Scan for the cell matching the given text and deliver its (X, Y) coordinate at center. 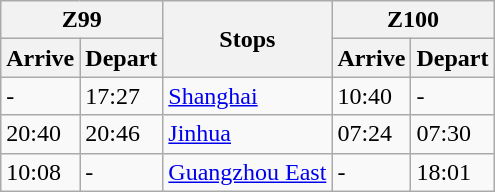
18:01 (452, 172)
07:24 (372, 134)
10:08 (40, 172)
17:27 (122, 96)
Guangzhou East (248, 172)
20:46 (122, 134)
Shanghai (248, 96)
07:30 (452, 134)
20:40 (40, 134)
Jinhua (248, 134)
Stops (248, 39)
10:40 (372, 96)
Z100 (413, 20)
Z99 (82, 20)
